Return (X, Y) of the center of cell containing provided text 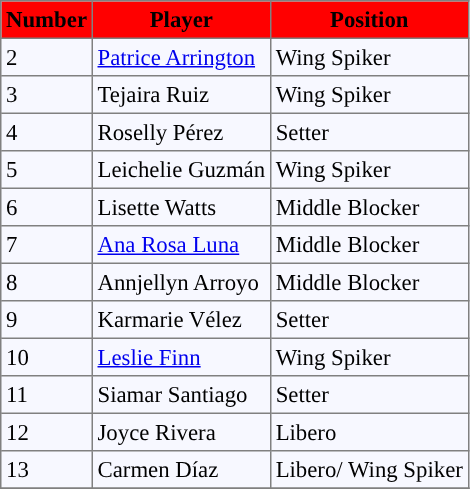
8 (47, 282)
13 (47, 470)
Libero/ Wing Spiker (369, 470)
9 (47, 320)
Libero (369, 432)
10 (47, 357)
Joyce Rivera (181, 432)
Roselly Pérez (181, 132)
2 (47, 57)
12 (47, 432)
6 (47, 207)
Leslie Finn (181, 357)
Lisette Watts (181, 207)
Ana Rosa Luna (181, 245)
Patrice Arrington (181, 57)
Annjellyn Arroyo (181, 282)
Position (369, 20)
Number (47, 20)
4 (47, 132)
Siamar Santiago (181, 395)
Player (181, 20)
Karmarie Vélez (181, 320)
Tejaira Ruiz (181, 95)
11 (47, 395)
Leichelie Guzmán (181, 170)
3 (47, 95)
5 (47, 170)
Carmen Díaz (181, 470)
7 (47, 245)
